Identify which cell holds the provided text, then report its (X, Y) central coordinate. 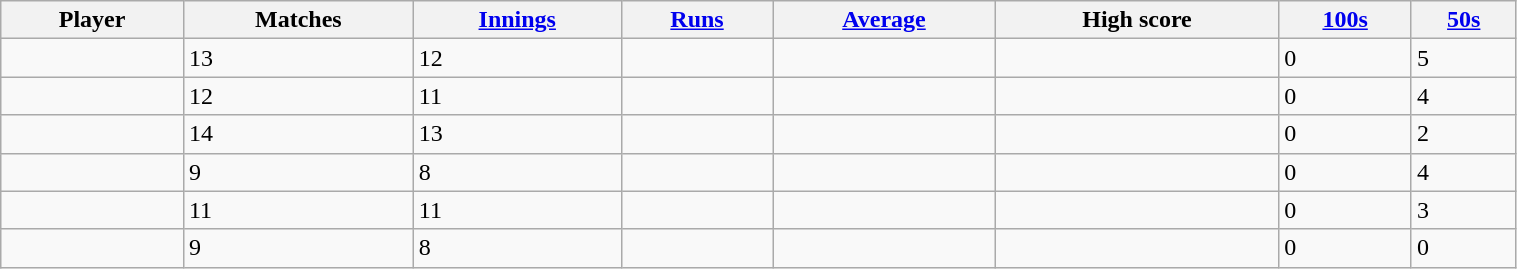
Runs (697, 20)
High score (1137, 20)
14 (298, 134)
5 (1464, 58)
Innings (517, 20)
50s (1464, 20)
3 (1464, 210)
Average (884, 20)
2 (1464, 134)
Player (92, 20)
100s (1346, 20)
Matches (298, 20)
